Locate the cell with the specified text and output its (x, y) center coordinate. 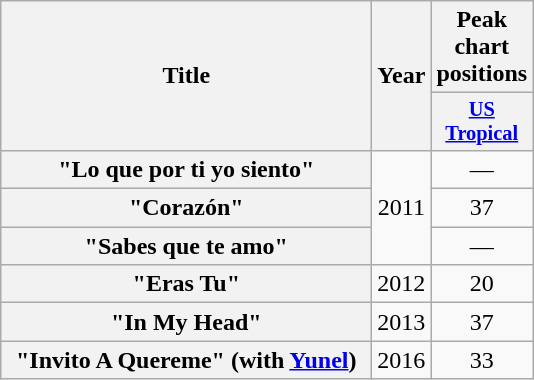
Peak chart positions (482, 47)
"Eras Tu" (186, 284)
"Corazón" (186, 208)
"Sabes que te amo" (186, 246)
"In My Head" (186, 322)
33 (482, 360)
2016 (402, 360)
2012 (402, 284)
2011 (402, 207)
"Lo que por ti yo siento" (186, 169)
2013 (402, 322)
20 (482, 284)
USTropical (482, 122)
Title (186, 76)
Year (402, 76)
"Invito A Quereme" (with Yunel) (186, 360)
